Return [x, y] of the center of cell containing provided text 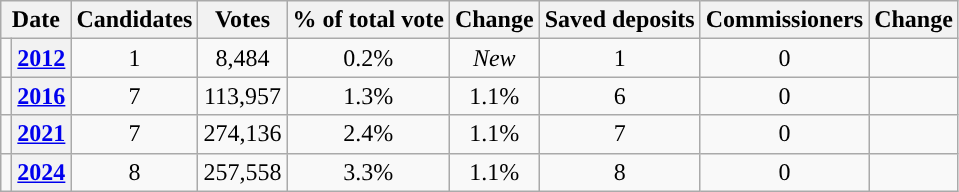
Saved deposits [620, 20]
New [494, 58]
3.3% [368, 172]
2012 [42, 58]
8,484 [242, 58]
2024 [42, 172]
6 [620, 96]
% of total vote [368, 20]
0.2% [368, 58]
2016 [42, 96]
2021 [42, 134]
257,558 [242, 172]
274,136 [242, 134]
Commissioners [784, 20]
2.4% [368, 134]
Candidates [134, 20]
113,957 [242, 96]
Votes [242, 20]
Date [36, 20]
1.3% [368, 96]
